For the text-containing cell, return its midpoint in [x, y] coordinate format. 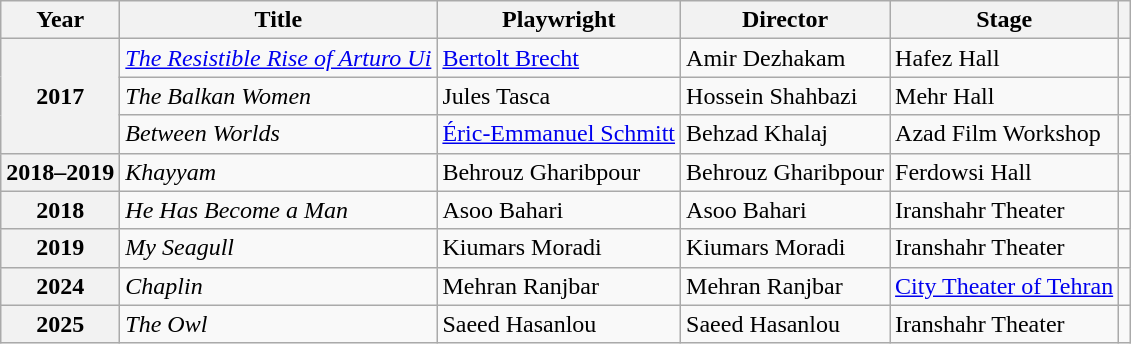
2025 [60, 324]
Amir Dezhakam [786, 58]
2018 [60, 210]
Year [60, 20]
Ferdowsi Hall [1004, 172]
The Owl [278, 324]
Stage [1004, 20]
The Resistible Rise of Arturo Ui [278, 58]
Jules Tasca [559, 96]
Director [786, 20]
Azad Film Workshop [1004, 134]
He Has Become a Man [278, 210]
Behzad Khalaj [786, 134]
2024 [60, 286]
2017 [60, 96]
The Balkan Women [278, 96]
Bertolt Brecht [559, 58]
Hafez Hall [1004, 58]
2019 [60, 248]
Playwright [559, 20]
Khayyam [278, 172]
Title [278, 20]
Éric-Emmanuel Schmitt [559, 134]
My Seagull [278, 248]
Between Worlds [278, 134]
2018–2019 [60, 172]
Chaplin [278, 286]
Hossein Shahbazi [786, 96]
Mehr Hall [1004, 96]
City Theater of Tehran [1004, 286]
